Find where the given text appears and provide that cell's center as (x, y) coordinate. 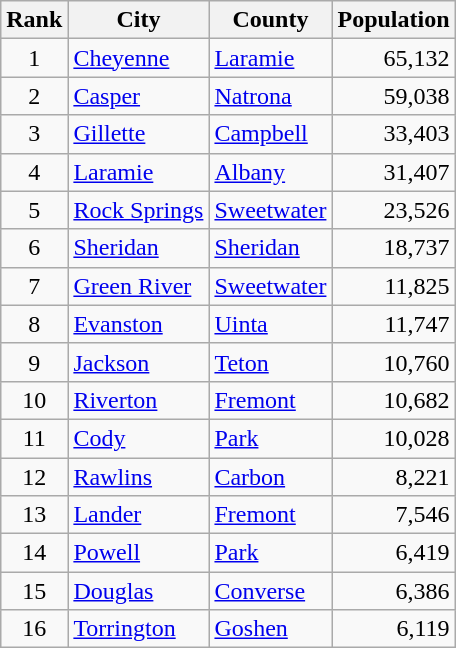
Campbell (270, 134)
Torrington (138, 629)
Uinta (270, 324)
Green River (138, 286)
Jackson (138, 362)
Natrona (270, 96)
Carbon (270, 477)
13 (34, 515)
10,028 (394, 438)
Goshen (270, 629)
4 (34, 172)
6 (34, 248)
33,403 (394, 134)
15 (34, 591)
59,038 (394, 96)
Evanston (138, 324)
Albany (270, 172)
1 (34, 58)
Teton (270, 362)
Rock Springs (138, 210)
Riverton (138, 400)
Rank (34, 20)
11 (34, 438)
Cheyenne (138, 58)
10,682 (394, 400)
County (270, 20)
Casper (138, 96)
6,386 (394, 591)
9 (34, 362)
3 (34, 134)
16 (34, 629)
65,132 (394, 58)
31,407 (394, 172)
23,526 (394, 210)
12 (34, 477)
Powell (138, 553)
11,825 (394, 286)
Gillette (138, 134)
Converse (270, 591)
5 (34, 210)
8 (34, 324)
Douglas (138, 591)
6,419 (394, 553)
10,760 (394, 362)
6,119 (394, 629)
Rawlins (138, 477)
18,737 (394, 248)
10 (34, 400)
Cody (138, 438)
8,221 (394, 477)
Lander (138, 515)
2 (34, 96)
City (138, 20)
Population (394, 20)
7 (34, 286)
7,546 (394, 515)
11,747 (394, 324)
14 (34, 553)
